For the text-containing cell, return its midpoint in [x, y] coordinate format. 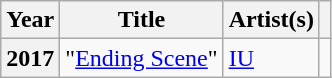
Title [142, 20]
Artist(s) [271, 20]
2017 [30, 58]
"Ending Scene" [142, 58]
IU [271, 58]
Year [30, 20]
